Find where the given text appears and provide that cell's center as [x, y] coordinate. 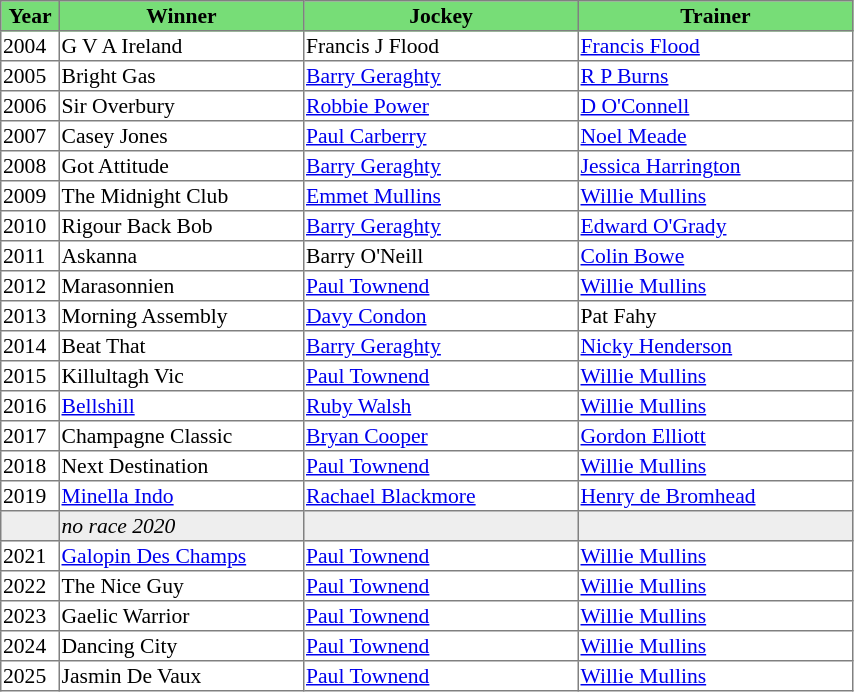
Bright Gas [181, 76]
Year [30, 16]
2024 [30, 646]
Emmet Mullins [441, 196]
2013 [30, 316]
G V A Ireland [181, 46]
Pat Fahy [715, 316]
Casey Jones [181, 136]
Francis J Flood [441, 46]
2008 [30, 166]
2023 [30, 616]
Beat That [181, 346]
Killultagh Vic [181, 376]
Edward O'Grady [715, 226]
Winner [181, 16]
2012 [30, 286]
2017 [30, 436]
Galopin Des Champs [181, 556]
The Nice Guy [181, 586]
Jasmin De Vaux [181, 676]
2007 [30, 136]
no race 2020 [181, 526]
Gaelic Warrior [181, 616]
Champagne Classic [181, 436]
2021 [30, 556]
Dancing City [181, 646]
Sir Overbury [181, 106]
Robbie Power [441, 106]
2016 [30, 406]
Ruby Walsh [441, 406]
Marasonnien [181, 286]
Rachael Blackmore [441, 496]
2014 [30, 346]
Jockey [441, 16]
Trainer [715, 16]
Noel Meade [715, 136]
Rigour Back Bob [181, 226]
2004 [30, 46]
Next Destination [181, 466]
2018 [30, 466]
2006 [30, 106]
R P Burns [715, 76]
Colin Bowe [715, 256]
D O'Connell [715, 106]
2022 [30, 586]
Davy Condon [441, 316]
Askanna [181, 256]
Gordon Elliott [715, 436]
Bellshill [181, 406]
2025 [30, 676]
2015 [30, 376]
Jessica Harrington [715, 166]
Morning Assembly [181, 316]
2010 [30, 226]
Barry O'Neill [441, 256]
Francis Flood [715, 46]
2009 [30, 196]
The Midnight Club [181, 196]
Minella Indo [181, 496]
2005 [30, 76]
Nicky Henderson [715, 346]
Henry de Bromhead [715, 496]
Got Attitude [181, 166]
Bryan Cooper [441, 436]
Paul Carberry [441, 136]
2011 [30, 256]
2019 [30, 496]
